Extract the (x, y) coordinate from the center of the cell holding the provided text.  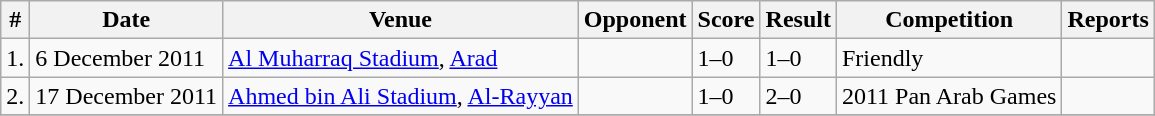
1. (16, 58)
2. (16, 96)
2–0 (798, 96)
6 December 2011 (126, 58)
Venue (401, 20)
17 December 2011 (126, 96)
Friendly (948, 58)
Date (126, 20)
Score (726, 20)
# (16, 20)
Ahmed bin Ali Stadium, Al-Rayyan (401, 96)
Opponent (635, 20)
Result (798, 20)
Reports (1108, 20)
2011 Pan Arab Games (948, 96)
Competition (948, 20)
Al Muharraq Stadium, Arad (401, 58)
